Pinpoint the cell where the given text exists, returning its (X, Y) midpoint coordinate. 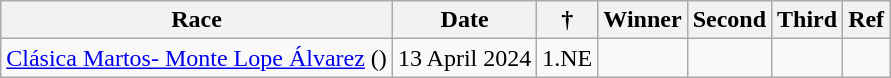
Third (808, 20)
Second (729, 20)
† (568, 20)
Ref (866, 20)
Clásica Martos- Monte Lope Álvarez () (197, 58)
Date (464, 20)
13 April 2024 (464, 58)
Race (197, 20)
Winner (642, 20)
1.NE (568, 58)
